Provide the [x, y] coordinate of the cell's center where the given text is located.  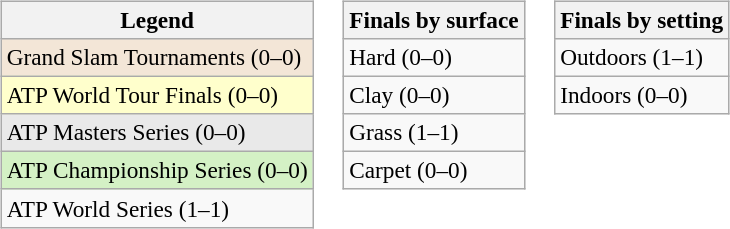
Legend [157, 20]
ATP Championship Series (0–0) [157, 171]
Grand Slam Tournaments (0–0) [157, 57]
ATP Masters Series (0–0) [157, 133]
Hard (0–0) [434, 57]
Grass (1–1) [434, 133]
Carpet (0–0) [434, 171]
Finals by setting [642, 20]
Outdoors (1–1) [642, 57]
ATP World Series (1–1) [157, 208]
Finals by surface [434, 20]
Indoors (0–0) [642, 95]
ATP World Tour Finals (0–0) [157, 95]
Clay (0–0) [434, 95]
